Capture the cell that displays the provided text and extract its [x, y] central coordinate. 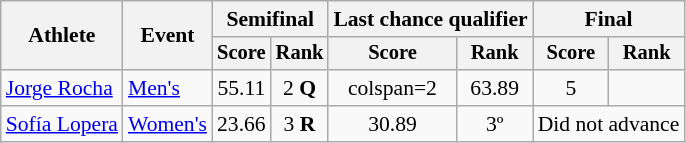
55.11 [242, 88]
Last chance qualifier [430, 19]
23.66 [242, 124]
Did not advance [609, 124]
5 [571, 88]
Athlete [62, 36]
63.89 [495, 88]
2 Q [300, 88]
3 R [300, 124]
Event [168, 36]
Women's [168, 124]
Semifinal [270, 19]
Sofía Lopera [62, 124]
colspan=2 [392, 88]
30.89 [392, 124]
3º [495, 124]
Men's [168, 88]
Jorge Rocha [62, 88]
Final [609, 19]
